For the text-containing cell, return its midpoint in [X, Y] coordinate format. 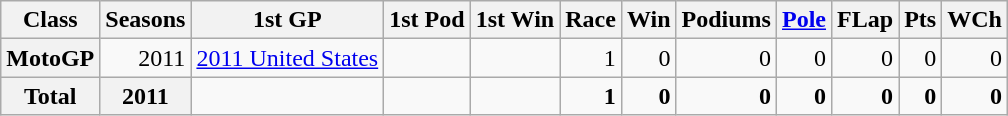
1st Pod [427, 20]
Podiums [726, 20]
Total [50, 96]
Win [648, 20]
Class [50, 20]
Race [591, 20]
Seasons [146, 20]
1st Win [515, 20]
1st GP [288, 20]
Pts [920, 20]
FLap [866, 20]
MotoGP [50, 58]
Pole [804, 20]
WCh [975, 20]
2011 United States [288, 58]
